Locate the cell with the specified text and output its [x, y] center coordinate. 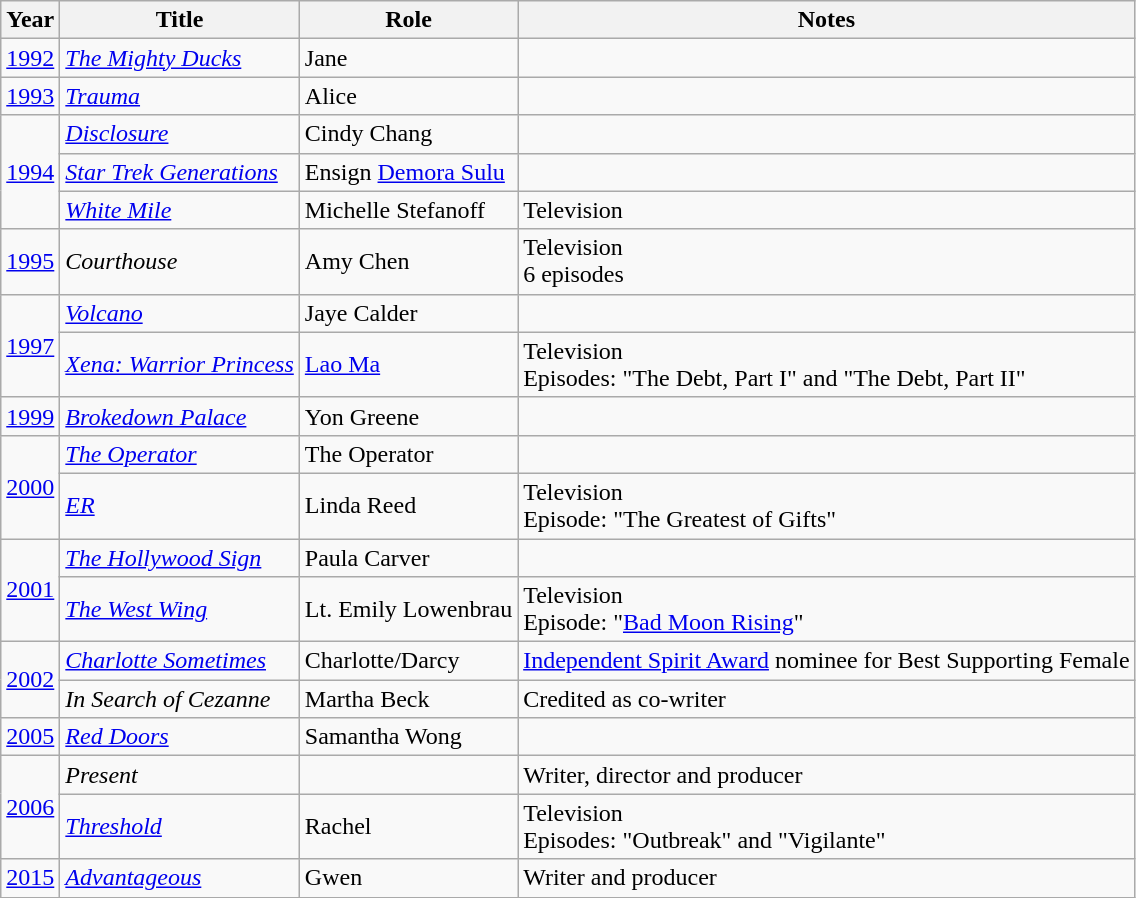
Television6 episodes [826, 262]
Lao Ma [408, 364]
Red Doors [180, 737]
Gwen [408, 878]
TelevisionEpisode: "Bad Moon Rising" [826, 610]
Notes [826, 20]
Martha Beck [408, 699]
Writer and producer [826, 878]
Credited as co-writer [826, 699]
Television [826, 210]
Trauma [180, 96]
Advantageous [180, 878]
TelevisionEpisodes: "The Debt, Part I" and "The Debt, Part II" [826, 364]
The Mighty Ducks [180, 58]
2002 [30, 680]
Yon Greene [408, 416]
Paula Carver [408, 557]
ER [180, 506]
Independent Spirit Award nominee for Best Supporting Female [826, 661]
Linda Reed [408, 506]
In Search of Cezanne [180, 699]
White Mile [180, 210]
TelevisionEpisode: "The Greatest of Gifts" [826, 506]
Disclosure [180, 134]
Amy Chen [408, 262]
1993 [30, 96]
2006 [30, 808]
Star Trek Generations [180, 172]
1999 [30, 416]
The West Wing [180, 610]
Threshold [180, 826]
Alice [408, 96]
1997 [30, 346]
Samantha Wong [408, 737]
The Hollywood Sign [180, 557]
Lt. Emily Lowenbrau [408, 610]
Present [180, 775]
Charlotte/Darcy [408, 661]
Jane [408, 58]
Writer, director and producer [826, 775]
Cindy Chang [408, 134]
TelevisionEpisodes: "Outbreak" and "Vigilante" [826, 826]
1994 [30, 172]
2000 [30, 486]
Ensign Demora Sulu [408, 172]
2001 [30, 590]
2005 [30, 737]
Courthouse [180, 262]
Brokedown Palace [180, 416]
Michelle Stefanoff [408, 210]
Jaye Calder [408, 313]
Rachel [408, 826]
Xena: Warrior Princess [180, 364]
Charlotte Sometimes [180, 661]
Role [408, 20]
1995 [30, 262]
Title [180, 20]
Volcano [180, 313]
2015 [30, 878]
Year [30, 20]
1992 [30, 58]
